For the text-containing cell, return its midpoint in [X, Y] coordinate format. 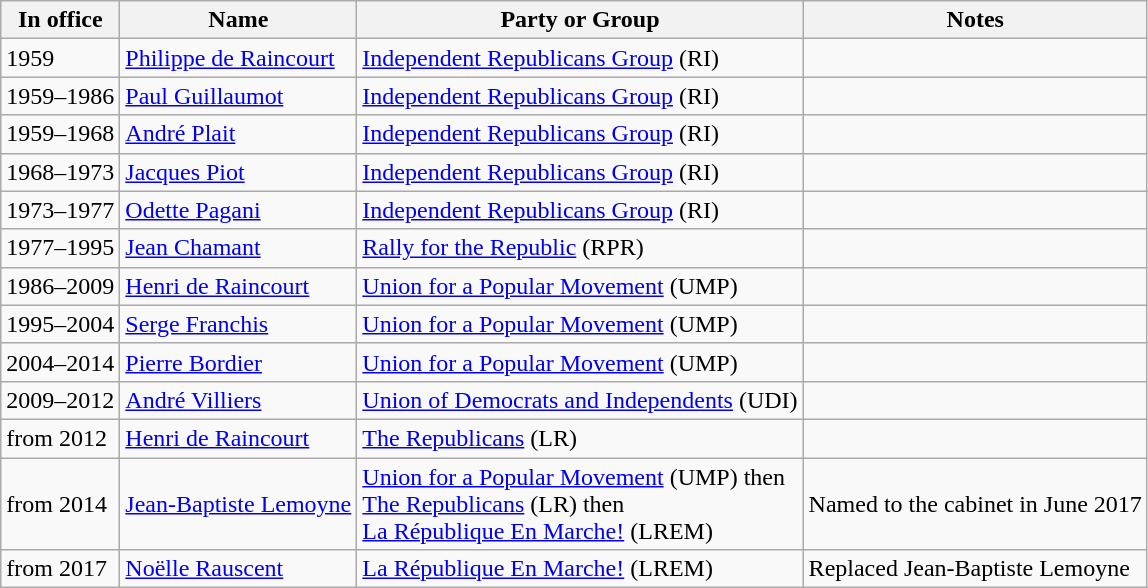
1973–1977 [60, 210]
2004–2014 [60, 362]
André Plait [238, 134]
Serge Franchis [238, 324]
Pierre Bordier [238, 362]
Jean Chamant [238, 248]
La République En Marche! (LREM) [580, 569]
Paul Guillaumot [238, 96]
1959–1968 [60, 134]
Union for a Popular Movement (UMP) thenThe Republicans (LR) thenLa République En Marche! (LREM) [580, 504]
Odette Pagani [238, 210]
The Republicans (LR) [580, 438]
Jean-Baptiste Lemoyne [238, 504]
1959 [60, 58]
from 2012 [60, 438]
Jacques Piot [238, 172]
from 2014 [60, 504]
Union of Democrats and Independents (UDI) [580, 400]
Party or Group [580, 20]
Replaced Jean-Baptiste Lemoyne [975, 569]
Philippe de Raincourt [238, 58]
Rally for the Republic (RPR) [580, 248]
1986–2009 [60, 286]
1977–1995 [60, 248]
1995–2004 [60, 324]
1968–1973 [60, 172]
1959–1986 [60, 96]
2009–2012 [60, 400]
Named to the cabinet in June 2017 [975, 504]
Noëlle Rauscent [238, 569]
Name [238, 20]
In office [60, 20]
from 2017 [60, 569]
André Villiers [238, 400]
Notes [975, 20]
